For the text-containing cell, return its midpoint in (X, Y) coordinate format. 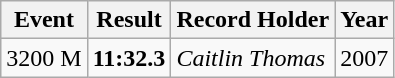
Caitlin Thomas (253, 58)
2007 (364, 58)
11:32.3 (129, 58)
Record Holder (253, 20)
3200 M (44, 58)
Event (44, 20)
Year (364, 20)
Result (129, 20)
